Capture the cell that displays the provided text and extract its [X, Y] central coordinate. 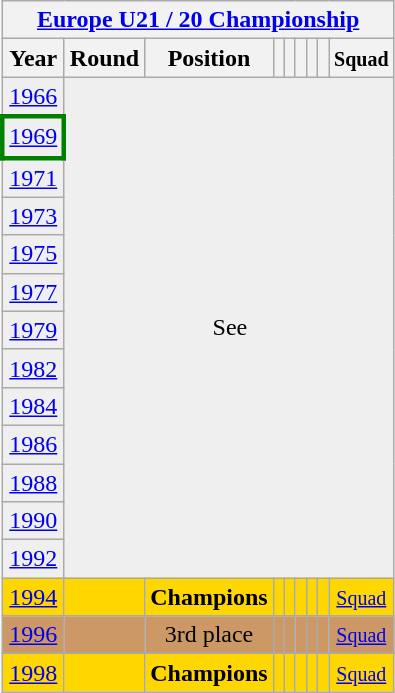
See [229, 328]
1966 [33, 97]
1973 [33, 216]
Year [33, 58]
1990 [33, 521]
1994 [33, 597]
1975 [33, 254]
1986 [33, 444]
1998 [33, 673]
1984 [33, 406]
3rd place [209, 635]
1977 [33, 292]
1992 [33, 559]
1982 [33, 368]
1996 [33, 635]
1988 [33, 483]
1969 [33, 136]
1979 [33, 330]
1971 [33, 178]
Round [104, 58]
Position [209, 58]
Europe U21 / 20 Championship [198, 20]
